Return the (X, Y) coordinate for the center point of the cell that contains the specified text.  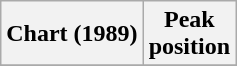
Peakposition (189, 34)
Chart (1989) (72, 34)
